Output the [x, y] coordinate of the center of the cell containing the given text.  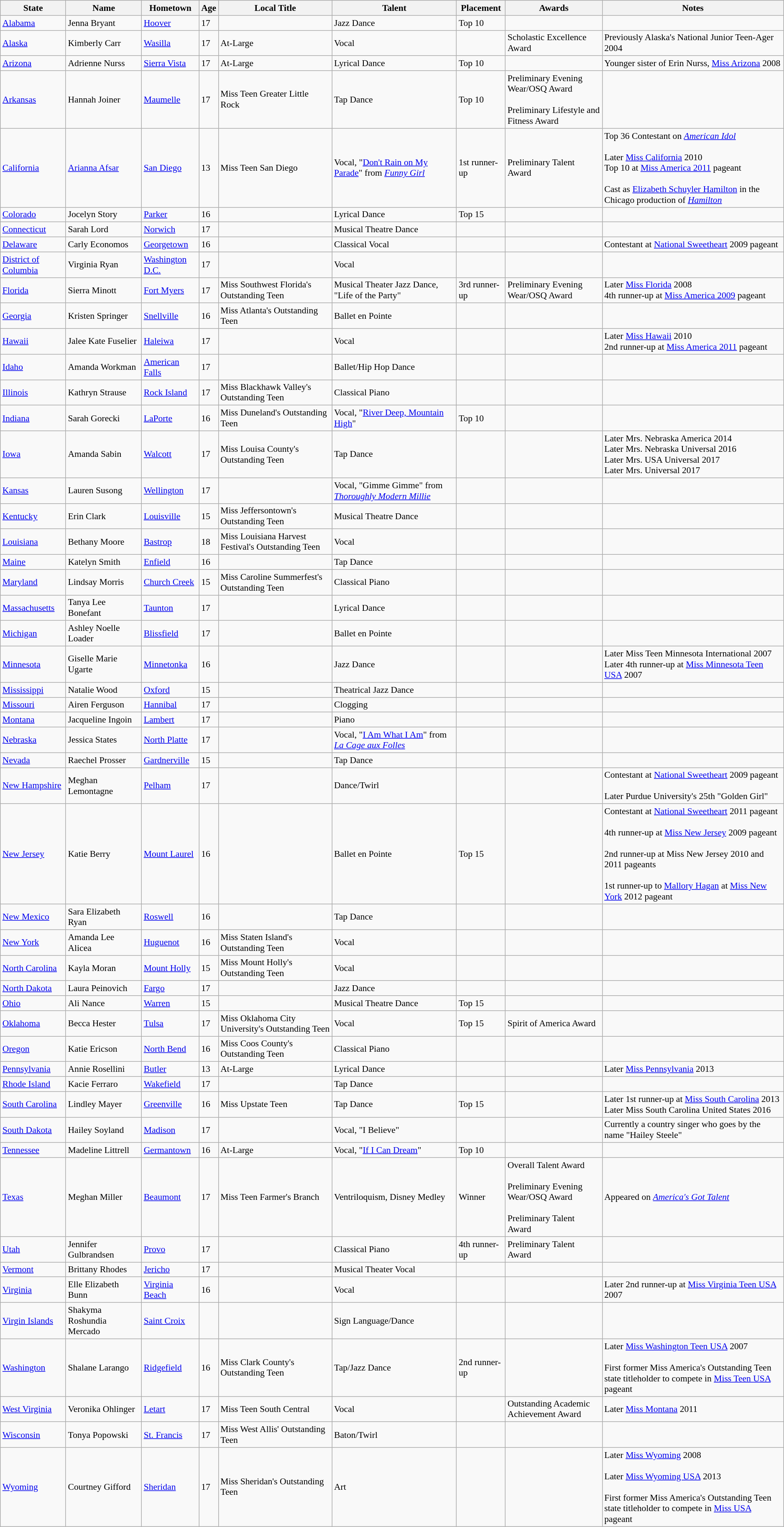
Montana [33, 720]
Kentucky [33, 516]
Madeline Littrell [104, 1150]
3rd runner-up [481, 290]
New York [33, 942]
Haleiwa [171, 341]
Sierra Minott [104, 290]
Mississippi [33, 690]
Theatrical Jazz Dance [394, 690]
Wakefield [171, 1084]
Hometown [171, 8]
Brittany Rhodes [104, 1270]
Meghan Miller [104, 1197]
South Carolina [33, 1104]
Age [209, 8]
Oxford [171, 690]
Kayla Moran [104, 968]
Sheridan [171, 1487]
Adrienne Nurss [104, 64]
American Falls [171, 367]
Kacie Ferraro [104, 1084]
Later 1st runner-up at Miss South Carolina 2013Later Miss South Carolina United States 2016 [692, 1104]
Vocal, "Gimme Gimme" from Thoroughly Modern Millie [394, 490]
Scholastic Excellence Award [554, 43]
Katie Ericson [104, 1049]
Overall Talent AwardPreliminary Evening Wear/OSQ AwardPreliminary Talent Award [554, 1197]
Jalee Kate Fuselier [104, 341]
North Bend [171, 1049]
Lindley Mayer [104, 1104]
Tonya Popowski [104, 1435]
Veronika Ohlinger [104, 1409]
2nd runner-up [481, 1368]
Bethany Moore [104, 542]
Raechel Prosser [104, 760]
Iowa [33, 454]
Virginia Beach [171, 1290]
Connecticut [33, 230]
Miss West Allis' Outstanding Teen [275, 1435]
Utah [33, 1249]
Placement [481, 8]
Walcott [171, 454]
Miss Southwest Florida's Outstanding Teen [275, 290]
Ridgefield [171, 1368]
Gardnerville [171, 760]
Sierra Vista [171, 64]
Bastrop [171, 542]
Contestant at National Sweetheart 2009 pageant [692, 245]
Winner [481, 1197]
Madison [171, 1130]
Tulsa [171, 1023]
Miss Atlanta's Outstanding Teen [275, 316]
Awards [554, 8]
North Dakota [33, 989]
Vocal, "I Believe" [394, 1130]
Virginia [33, 1290]
Washington [33, 1368]
Previously Alaska's National Junior Teen-Ager 2004 [692, 43]
Rhode Island [33, 1084]
Classical Vocal [394, 245]
Mount Holly [171, 968]
Notes [692, 8]
Mount Laurel [171, 854]
Later Mrs. Nebraska America 2014Later Mrs. Nebraska Universal 2016Later Mrs. USA Universal 2017Later Mrs. Universal 2017 [692, 454]
Amanda Sabin [104, 454]
Musical Theater Jazz Dance, "Life of the Party" [394, 290]
Hailey Soyland [104, 1130]
Provo [171, 1249]
Greenville [171, 1104]
Butler [171, 1069]
New Jersey [33, 854]
Miss Coos County's Outstanding Teen [275, 1049]
Miss Staten Island's Outstanding Teen [275, 942]
New Mexico [33, 917]
Later Miss Montana 2011 [692, 1409]
North Carolina [33, 968]
Arizona [33, 64]
Later Miss Wyoming 2008Later Miss Wyoming USA 2013First former Miss America's Outstanding Teen state titleholder to compete in Miss USA pageant [692, 1487]
Hannah Joiner [104, 100]
Meghan Lemontagne [104, 786]
Appeared on America's Got Talent [692, 1197]
Fort Myers [171, 290]
Pelham [171, 786]
Minnetonka [171, 664]
Katelyn Smith [104, 562]
Maumelle [171, 100]
Natalie Wood [104, 690]
Maine [33, 562]
Giselle Marie Ugarte [104, 664]
1st runner-up [481, 168]
Sarah Gorecki [104, 418]
North Platte [171, 740]
Jocelyn Story [104, 215]
Vocal, "Don't Rain on My Parade" from Funny Girl [394, 168]
Miss Clark County's Outstanding Teen [275, 1368]
LaPorte [171, 418]
South Dakota [33, 1130]
Preliminary Evening Wear/OSQ Award [554, 290]
Parker [171, 215]
Miss Blackhawk Valley's Outstanding Teen [275, 392]
Virgin Islands [33, 1321]
Jenna Bryant [104, 23]
Vermont [33, 1270]
Baton/Twirl [394, 1435]
Hannibal [171, 705]
Oregon [33, 1049]
Minnesota [33, 664]
Sarah Lord [104, 230]
Pennsylvania [33, 1069]
Shakyma Roshundia Mercado [104, 1321]
Clogging [394, 705]
State [33, 8]
Miss Sheridan's Outstanding Teen [275, 1487]
Arkansas [33, 100]
Hoover [171, 23]
California [33, 168]
Airen Ferguson [104, 705]
Hawaii [33, 341]
Sign Language/Dance [394, 1321]
Later Miss Teen Minnesota International 2007Later 4th runner-up at Miss Minnesota Teen USA 2007 [692, 664]
Ohio [33, 1003]
Miss Upstate Teen [275, 1104]
Wasilla [171, 43]
Georgetown [171, 245]
Jennifer Gulbrandsen [104, 1249]
Beaumont [171, 1197]
St. Francis [171, 1435]
Local Title [275, 8]
Saint Croix [171, 1321]
Louisiana [33, 542]
Massachusetts [33, 607]
Nebraska [33, 740]
Later Miss Pennsylvania 2013 [692, 1069]
West Virginia [33, 1409]
Piano [394, 720]
Kansas [33, 490]
Wyoming [33, 1487]
Germantown [171, 1150]
Colorado [33, 215]
18 [209, 542]
Norwich [171, 230]
Texas [33, 1197]
4th runner-up [481, 1249]
Huguenot [171, 942]
Virginia Ryan [104, 264]
Illinois [33, 392]
Art [394, 1487]
San Diego [171, 168]
Carly Economos [104, 245]
Amanda Workman [104, 367]
Outstanding Academic Achievement Award [554, 1409]
Kimberly Carr [104, 43]
Arianna Afsar [104, 168]
Michigan [33, 633]
Lindsay Morris [104, 582]
Talent [394, 8]
Wellington [171, 490]
Courtney Gifford [104, 1487]
Letart [171, 1409]
Church Creek [171, 582]
Vocal, "River Deep, Mountain High" [394, 418]
Preliminary Evening Wear/OSQ AwardPreliminary Lifestyle and Fitness Award [554, 100]
Lambert [171, 720]
Warren [171, 1003]
Jericho [171, 1270]
Blissfield [171, 633]
Kathryn Strause [104, 392]
Spirit of America Award [554, 1023]
Later 2nd runner-up at Miss Virginia Teen USA 2007 [692, 1290]
Laura Peinovich [104, 989]
Elle Elizabeth Bunn [104, 1290]
Oklahoma [33, 1023]
Indiana [33, 418]
Later Miss Washington Teen USA 2007First former Miss America's Outstanding Teen state titleholder to compete in Miss Teen USA pageant [692, 1368]
Miss Teen San Diego [275, 168]
Becca Hester [104, 1023]
Tap/Jazz Dance [394, 1368]
Vocal, "If I Can Dream" [394, 1150]
Currently a country singer who goes by the name "Hailey Steele" [692, 1130]
Missouri [33, 705]
Miss Caroline Summerfest's Outstanding Teen [275, 582]
Ballet/Hip Hop Dance [394, 367]
Younger sister of Erin Nurss, Miss Arizona 2008 [692, 64]
Miss Louisa County's Outstanding Teen [275, 454]
Nevada [33, 760]
Taunton [171, 607]
Miss Teen Farmer's Branch [275, 1197]
Tennessee [33, 1150]
Annie Rosellini [104, 1069]
Enfield [171, 562]
Miss Mount Holly's Outstanding Teen [275, 968]
Roswell [171, 917]
Kristen Springer [104, 316]
Amanda Lee Alicea [104, 942]
Fargo [171, 989]
Lauren Susong [104, 490]
Dance/Twirl [394, 786]
Ventriloquism, Disney Medley [394, 1197]
Delaware [33, 245]
Maryland [33, 582]
Washington D.C. [171, 264]
Miss Teen South Central [275, 1409]
Vocal, "I Am What I Am" from La Cage aux Folles [394, 740]
Idaho [33, 367]
Louisville [171, 516]
New Hampshire [33, 786]
Alaska [33, 43]
Musical Theater Vocal [394, 1270]
Ashley Noelle Loader [104, 633]
Wisconsin [33, 1435]
Name [104, 8]
Jessica States [104, 740]
Shalane Larango [104, 1368]
Ali Nance [104, 1003]
Tanya Lee Bonefant [104, 607]
Contestant at National Sweetheart 2009 pageantLater Purdue University's 25th "Golden Girl" [692, 786]
Later Miss Florida 20084th runner-up at Miss America 2009 pageant [692, 290]
Miss Oklahoma City University's Outstanding Teen [275, 1023]
Jacqueline Ingoin [104, 720]
Miss Teen Greater Little Rock [275, 100]
Later Miss Hawaii 20102nd runner-up at Miss America 2011 pageant [692, 341]
Rock Island [171, 392]
Miss Jeffersontown's Outstanding Teen [275, 516]
Miss Duneland's Outstanding Teen [275, 418]
Katie Berry [104, 854]
Snellville [171, 316]
Alabama [33, 23]
Florida [33, 290]
Georgia [33, 316]
Miss Louisiana Harvest Festival's Outstanding Teen [275, 542]
Erin Clark [104, 516]
Sara Elizabeth Ryan [104, 917]
District of Columbia [33, 264]
